Find where the given text appears and provide that cell's center as (x, y) coordinate. 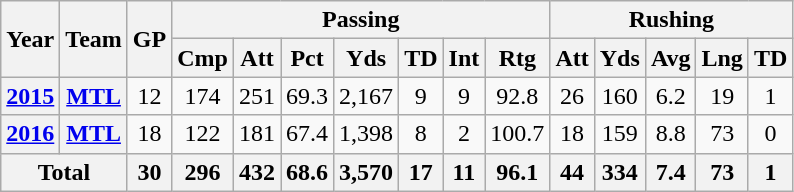
Pct (308, 58)
6.2 (670, 96)
2 (464, 134)
30 (149, 172)
160 (620, 96)
17 (421, 172)
Total (64, 172)
Rushing (672, 20)
0 (770, 134)
Int (464, 58)
11 (464, 172)
68.6 (308, 172)
181 (256, 134)
3,570 (366, 172)
GP (149, 39)
159 (620, 134)
96.1 (518, 172)
7.4 (670, 172)
Lng (722, 58)
67.4 (308, 134)
432 (256, 172)
2015 (30, 96)
122 (203, 134)
8 (421, 134)
100.7 (518, 134)
Avg (670, 58)
19 (722, 96)
44 (572, 172)
Cmp (203, 58)
92.8 (518, 96)
2,167 (366, 96)
Year (30, 39)
334 (620, 172)
Team (94, 39)
8.8 (670, 134)
251 (256, 96)
Rtg (518, 58)
296 (203, 172)
2016 (30, 134)
1,398 (366, 134)
12 (149, 96)
174 (203, 96)
Passing (361, 20)
69.3 (308, 96)
26 (572, 96)
